Provide the (X, Y) coordinate of the cell's center where the given text is located.  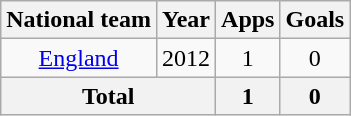
2012 (186, 58)
Apps (248, 20)
Total (108, 96)
Year (186, 20)
Goals (315, 20)
National team (79, 20)
England (79, 58)
